Find where the given text appears and provide that cell's center as (x, y) coordinate. 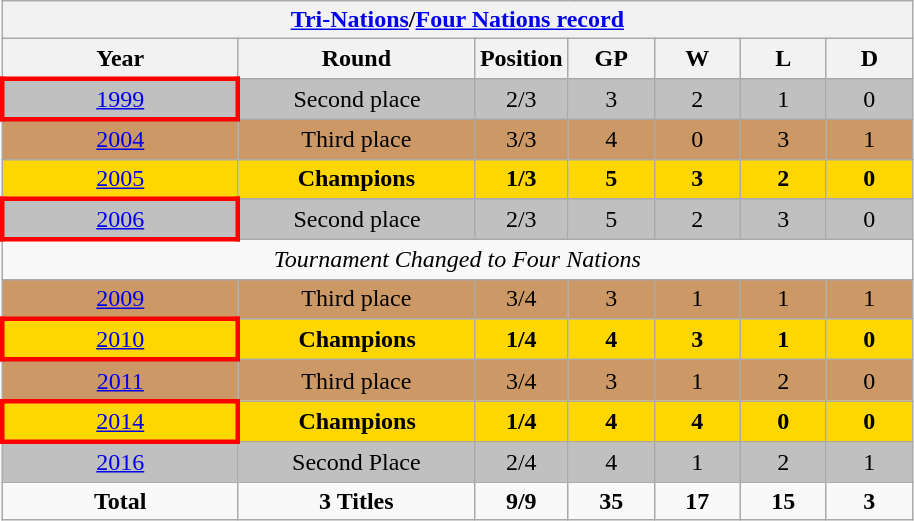
3/3 (521, 139)
2011 (120, 380)
Round (356, 59)
Year (120, 59)
Total (120, 501)
2004 (120, 139)
2005 (120, 179)
2010 (120, 340)
Tri-Nations/Four Nations record (457, 20)
2009 (120, 299)
15 (783, 501)
W (697, 59)
GP (611, 59)
Second Place (356, 462)
1999 (120, 98)
35 (611, 501)
3 Titles (356, 501)
Tournament Changed to Four Nations (457, 260)
2016 (120, 462)
L (783, 59)
1/3 (521, 179)
17 (697, 501)
2/4 (521, 462)
2014 (120, 422)
2006 (120, 220)
Position (521, 59)
D (869, 59)
9/9 (521, 501)
